Identify which cell holds the provided text, then report its (X, Y) central coordinate. 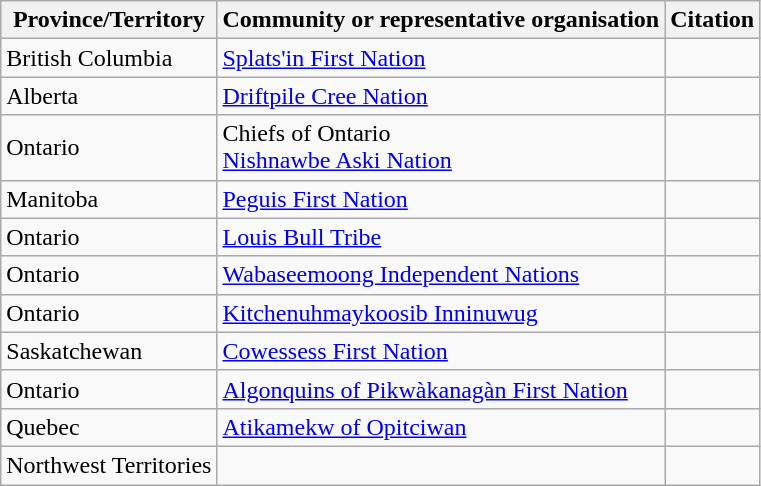
British Columbia (109, 58)
Alberta (109, 96)
Quebec (109, 427)
Peguis First Nation (441, 199)
Citation (712, 20)
Community or representative organisation (441, 20)
Province/Territory (109, 20)
Saskatchewan (109, 351)
Splats'in First Nation (441, 58)
Chiefs of OntarioNishnawbe Aski Nation (441, 148)
Northwest Territories (109, 465)
Atikamekw of Opitciwan (441, 427)
Wabaseemoong Independent Nations (441, 275)
Manitoba (109, 199)
Algonquins of Pikwàkanagàn First Nation (441, 389)
Kitchenuhmaykoosib Inninuwug (441, 313)
Driftpile Cree Nation (441, 96)
Cowessess First Nation (441, 351)
Louis Bull Tribe (441, 237)
